Identify which cell holds the provided text, then report its [X, Y] central coordinate. 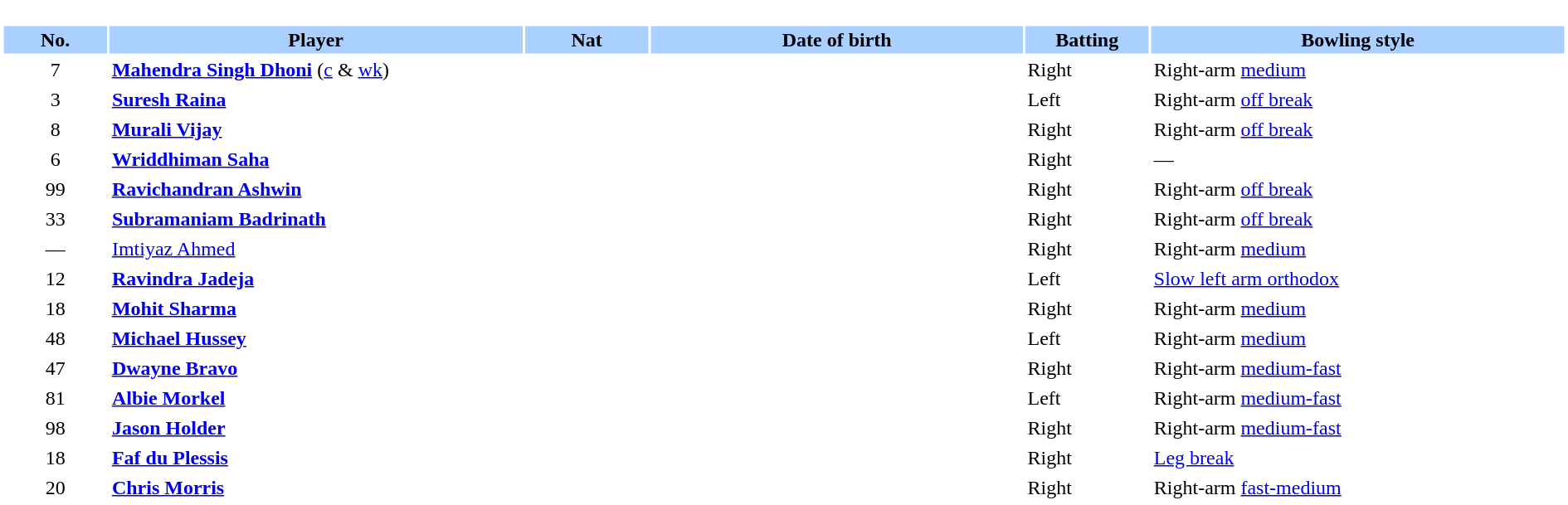
Player [316, 40]
No. [55, 40]
Albie Morkel [316, 398]
Batting [1087, 40]
Michael Hussey [316, 338]
12 [55, 279]
3 [55, 100]
Date of birth [837, 40]
81 [55, 398]
Nat [586, 40]
Imtiyaz Ahmed [316, 249]
Murali Vijay [316, 129]
Mahendra Singh Dhoni (c & wk) [316, 70]
48 [55, 338]
8 [55, 129]
Right-arm fast-medium [1358, 488]
33 [55, 219]
Suresh Raina [316, 100]
98 [55, 428]
Ravindra Jadeja [316, 279]
Bowling style [1358, 40]
47 [55, 368]
Subramaniam Badrinath [316, 219]
99 [55, 189]
Jason Holder [316, 428]
7 [55, 70]
Chris Morris [316, 488]
6 [55, 159]
Leg break [1358, 458]
Ravichandran Ashwin [316, 189]
Faf du Plessis [316, 458]
Mohit Sharma [316, 308]
20 [55, 488]
Wriddhiman Saha [316, 159]
Dwayne Bravo [316, 368]
Slow left arm orthodox [1358, 279]
